Detect which cell encompasses the target text, then output its [X, Y] center coordinate. 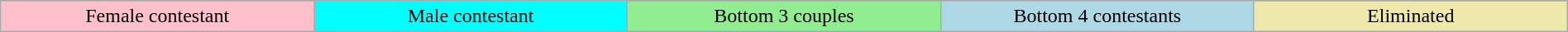
Male contestant [471, 16]
Bottom 3 couples [784, 16]
Bottom 4 contestants [1097, 16]
Female contestant [157, 16]
Eliminated [1411, 16]
